Capture the cell that displays the provided text and extract its (x, y) central coordinate. 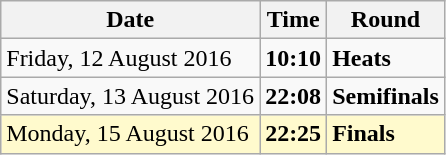
Date (130, 20)
Monday, 15 August 2016 (130, 134)
22:25 (294, 134)
Finals (386, 134)
Heats (386, 58)
Round (386, 20)
10:10 (294, 58)
Semifinals (386, 96)
Saturday, 13 August 2016 (130, 96)
Friday, 12 August 2016 (130, 58)
22:08 (294, 96)
Time (294, 20)
